Return [X, Y] of the center of cell containing provided text 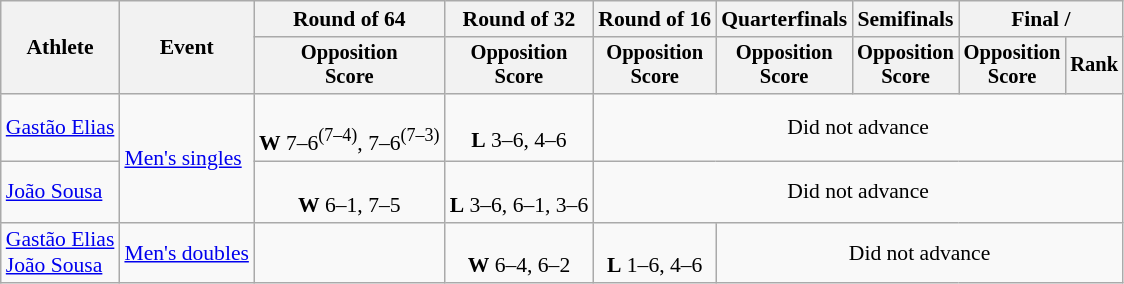
Round of 16 [654, 19]
Semifinals [906, 19]
L 1–6, 4–6 [654, 252]
Final / [1041, 19]
Rank [1094, 66]
W 7–6(7–4), 7–6(7–3) [350, 128]
Quarterfinals [784, 19]
W 6–1, 7–5 [350, 192]
Gastão Elias [60, 128]
Round of 64 [350, 19]
Athlete [60, 48]
Men's singles [186, 158]
Men's doubles [186, 252]
João Sousa [60, 192]
L 3–6, 4–6 [520, 128]
Gastão EliasJoão Sousa [60, 252]
L 3–6, 6–1, 3–6 [520, 192]
Round of 32 [520, 19]
Event [186, 48]
W 6–4, 6–2 [520, 252]
